For the text-containing cell, return its midpoint in [x, y] coordinate format. 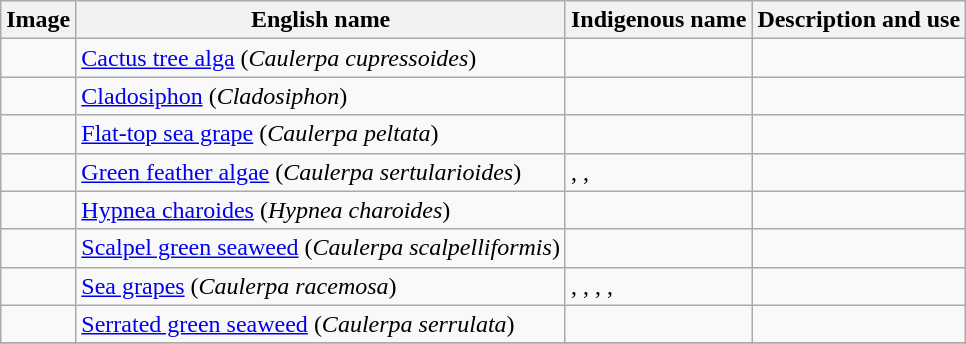
, , [658, 172]
Serrated green seaweed (Caulerpa serrulata) [321, 324]
, , , , [658, 286]
Hypnea charoides (Hypnea charoides) [321, 210]
Scalpel green seaweed (Caulerpa scalpelliformis) [321, 248]
Image [38, 20]
Indigenous name [658, 20]
English name [321, 20]
Sea grapes (Caulerpa racemosa) [321, 286]
Cactus tree alga (Caulerpa cupressoides) [321, 58]
Green feather algae (Caulerpa sertularioides) [321, 172]
Cladosiphon (Cladosiphon) [321, 96]
Flat-top sea grape (Caulerpa peltata) [321, 134]
Description and use [859, 20]
